From the cell containing the given text, extract its center point as [X, Y] coordinate. 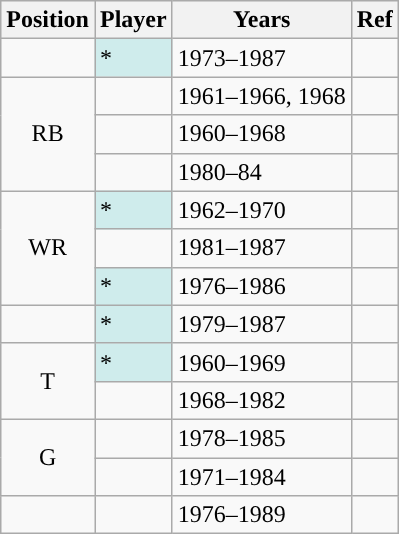
1968–1982 [262, 400]
1962–1970 [262, 210]
1978–1985 [262, 438]
1961–1966, 1968 [262, 96]
Ref [374, 20]
Player [133, 20]
Position [48, 20]
T [48, 381]
1971–1984 [262, 477]
WR [48, 248]
1973–1987 [262, 58]
1981–1987 [262, 248]
RB [48, 134]
1976–1986 [262, 286]
1979–1987 [262, 324]
Years [262, 20]
G [48, 457]
1980–84 [262, 172]
1976–1989 [262, 515]
1960–1968 [262, 134]
1960–1969 [262, 362]
